Search for the cell housing the specified text and yield its (X, Y) center coordinate. 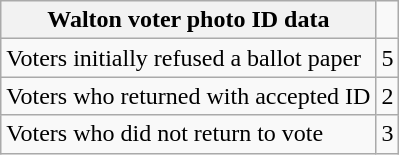
Voters who returned with accepted ID (188, 96)
2 (388, 96)
3 (388, 134)
Voters initially refused a ballot paper (188, 58)
5 (388, 58)
Walton voter photo ID data (188, 20)
Voters who did not return to vote (188, 134)
